Identify which cell holds the provided text, then report its (X, Y) central coordinate. 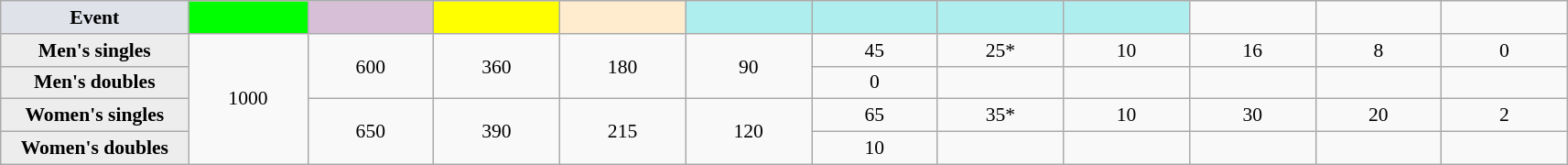
16 (1252, 50)
8 (1379, 50)
Women's singles (95, 115)
Men's singles (95, 50)
65 (874, 115)
35* (1000, 115)
30 (1252, 115)
Event (95, 17)
45 (874, 50)
360 (497, 66)
Men's doubles (95, 82)
Women's doubles (95, 148)
600 (371, 66)
180 (622, 66)
25* (1000, 50)
20 (1379, 115)
90 (749, 66)
650 (371, 132)
120 (749, 132)
215 (622, 132)
1000 (248, 99)
2 (1505, 115)
390 (497, 132)
